Provide the [x, y] coordinate of the cell's center where the given text is located.  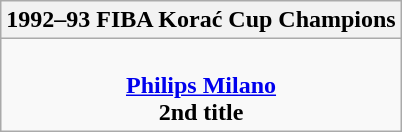
Philips Milano 2nd title [201, 85]
1992–93 FIBA Korać Cup Champions [201, 20]
